Return (X, Y) of the center of cell containing provided text 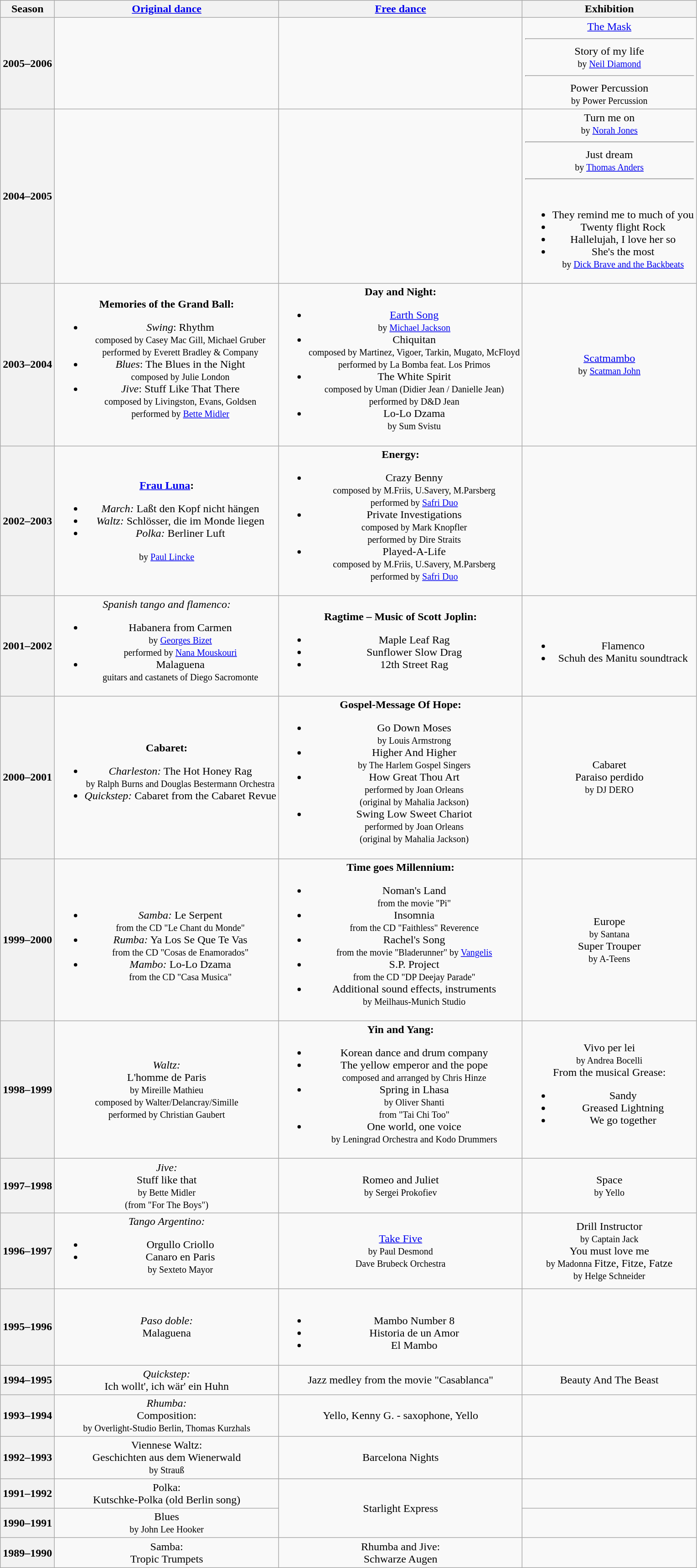
Spanish tango and flamenco:Habanera from Carmen by Georges Bizet performed by Nana Mouskouri Malaguena guitars and castanets of Diego Sacromonte (167, 646)
Take Five by Paul Desmond Dave Brubeck Orchestra (400, 1250)
Polka: Kutschke-Polka (old Berlin song) (167, 1494)
Vivo per lei by Andrea Bocelli From the musical Grease:SandyGreased LightningWe go together (609, 1090)
Rhumba: Composition: by Overlight-Studio Berlin, Thomas Kurzhals (167, 1416)
1991–1992 (27, 1494)
2003–2004 (27, 365)
Viennese Waltz: Geschichten aus dem Wienerwald by Strauß (167, 1458)
FlamencoSchuh des Manitu soundtrack (609, 646)
1995–1996 (27, 1327)
Quickstep: Ich wollt', ich wär' ein Huhn (167, 1380)
Exhibition (609, 9)
1997–1998 (27, 1186)
Cabaret:Charleston: The Hot Honey Rag by Ralph Burns and Douglas Bestermann Orchestra Quickstep: Cabaret from the Cabaret Revue (167, 777)
Space by Yello (609, 1186)
Waltz: L'homme de Paris by Mireille Mathieu composed by Walter/Delancray/Simille performed by Christian Gaubert (167, 1090)
1990–1991 (27, 1523)
1992–1993 (27, 1458)
Jive: Stuff like that by Bette Midler (from "For The Boys") (167, 1186)
Original dance (167, 9)
2002–2003 (27, 520)
Ragtime – Music of Scott Joplin:Maple Leaf RagSunflower Slow Drag12th Street Rag (400, 646)
Yello, Kenny G. - saxophone, Yello (400, 1416)
2001–2002 (27, 646)
Romeo and Juliet by Sergei Prokofiev (400, 1186)
1996–1997 (27, 1250)
Drill Instructor by Captain Jack You must love me by Madonna Fitze, Fitze, Fatze by Helge Schneider (609, 1250)
Free dance (400, 9)
Rhumba and Jive: Schwarze Augen (400, 1553)
1999–2000 (27, 940)
Samba: Tropic Trumpets (167, 1553)
Tango Argentino:Orgullo CriolloCanaro en Paris by Sexteto Mayor (167, 1250)
The Mask Story of my life by Neil Diamond Power Percussion by Power Percussion (609, 63)
1989–1990 (27, 1553)
Beauty And The Beast (609, 1380)
CabaretParaiso perdido by DJ DERO (609, 777)
Starlight Express (400, 1508)
Europe by Santana Super Trouper by A-Teens (609, 940)
2004–2005 (27, 196)
Season (27, 9)
Barcelona Nights (400, 1458)
1993–1994 (27, 1416)
2005–2006 (27, 63)
Jazz medley from the movie "Casablanca" (400, 1380)
1994–1995 (27, 1380)
1998–1999 (27, 1090)
Paso doble: Malaguena (167, 1327)
Frau Luna:March: Laßt den Kopf nicht hängenWaltz: Schlösser, die im Monde liegenPolka: Berliner Luft by Paul Lincke (167, 520)
Mambo Number 8Historia de un AmorEl Mambo (400, 1327)
2000–2001 (27, 777)
Scatmambo by Scatman John (609, 365)
Blues by John Lee Hooker (167, 1523)
